Return the [X, Y] coordinate for the center point of the cell that contains the specified text.  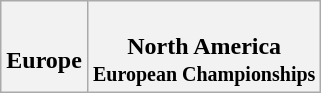
North America European Championships [204, 47]
Europe [44, 47]
